Scan for the cell matching the given text and deliver its [x, y] coordinate at center. 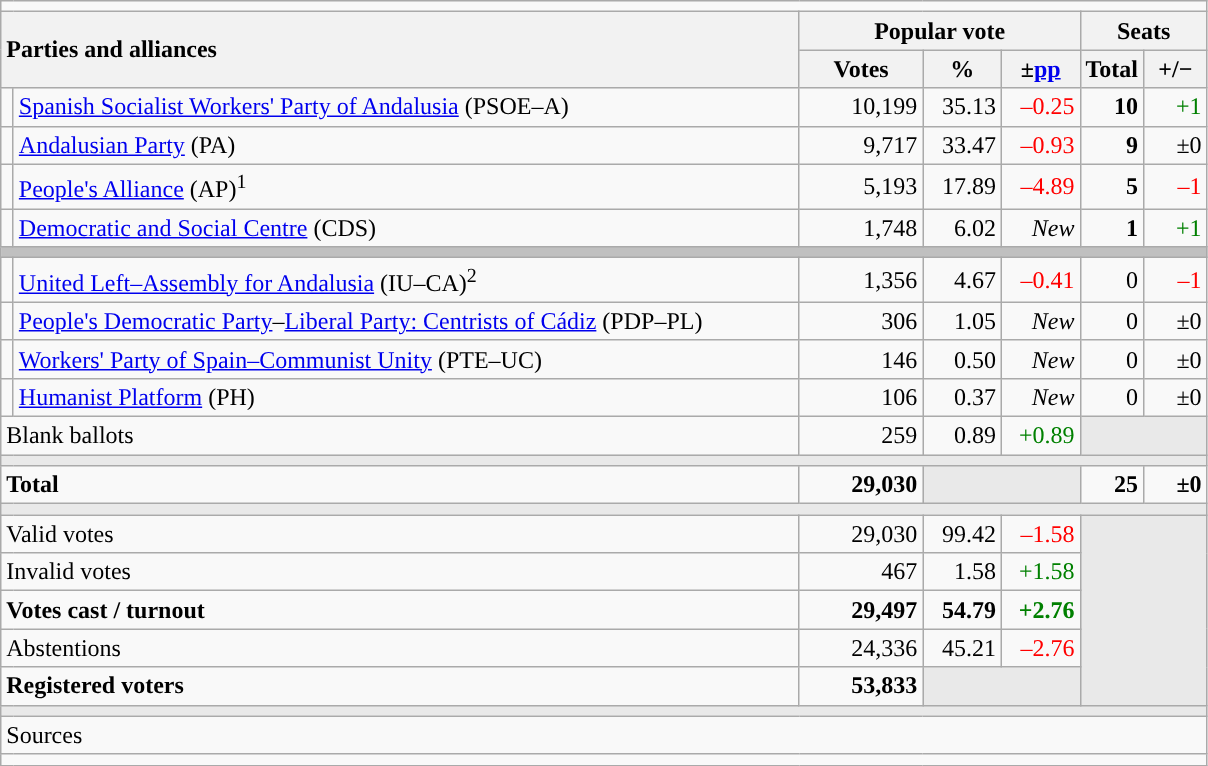
5 [1112, 186]
Invalid votes [400, 572]
–4.89 [1040, 186]
1 [1112, 228]
9 [1112, 145]
Abstentions [400, 648]
Sources [604, 735]
33.47 [962, 145]
17.89 [962, 186]
+1.58 [1040, 572]
+0.89 [1040, 435]
99.42 [962, 534]
People's Alliance (AP)1 [406, 186]
Parties and alliances [400, 50]
Registered voters [400, 686]
Workers' Party of Spain–Communist Unity (PTE–UC) [406, 359]
10 [1112, 107]
25 [1112, 485]
+2.76 [1040, 610]
106 [861, 397]
53,833 [861, 686]
–0.93 [1040, 145]
Humanist Platform (PH) [406, 397]
1,356 [861, 280]
–0.25 [1040, 107]
Seats [1144, 31]
Popular vote [940, 31]
9,717 [861, 145]
0.37 [962, 397]
10,199 [861, 107]
6.02 [962, 228]
Valid votes [400, 534]
+/− [1176, 69]
Votes [861, 69]
467 [861, 572]
0.89 [962, 435]
–2.76 [1040, 648]
146 [861, 359]
45.21 [962, 648]
–0.41 [1040, 280]
306 [861, 321]
% [962, 69]
5,193 [861, 186]
29,497 [861, 610]
1.05 [962, 321]
24,336 [861, 648]
1.58 [962, 572]
Votes cast / turnout [400, 610]
54.79 [962, 610]
Spanish Socialist Workers' Party of Andalusia (PSOE–A) [406, 107]
–1.58 [1040, 534]
±pp [1040, 69]
Blank ballots [400, 435]
United Left–Assembly for Andalusia (IU–CA)2 [406, 280]
35.13 [962, 107]
People's Democratic Party–Liberal Party: Centrists of Cádiz (PDP–PL) [406, 321]
Andalusian Party (PA) [406, 145]
Democratic and Social Centre (CDS) [406, 228]
4.67 [962, 280]
0.50 [962, 359]
1,748 [861, 228]
259 [861, 435]
